Search for the cell housing the specified text and yield its [X, Y] center coordinate. 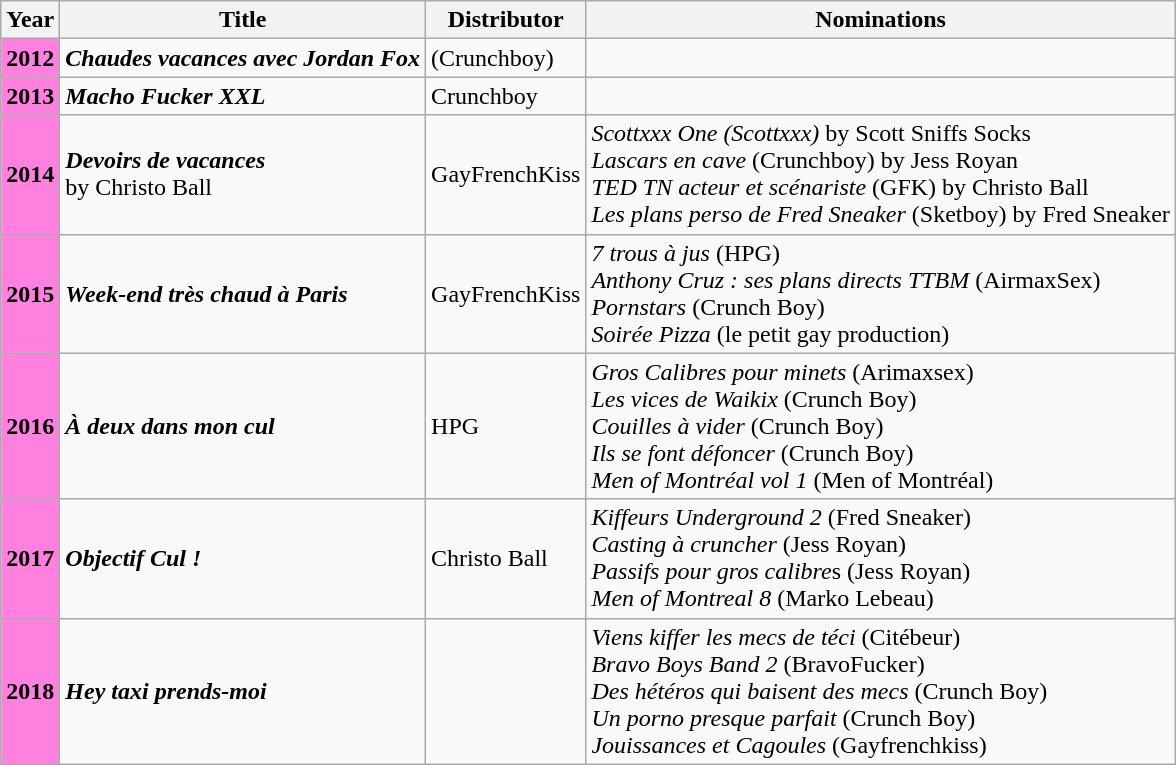
Distributor [506, 20]
Title [243, 20]
HPG [506, 426]
2016 [30, 426]
7 trous à jus (HPG)Anthony Cruz : ses plans directs TTBM (AirmaxSex)Pornstars (Crunch Boy)Soirée Pizza (le petit gay production) [880, 294]
À deux dans mon cul [243, 426]
Week-end très chaud à Paris [243, 294]
Kiffeurs Underground 2 (Fred Sneaker)Casting à cruncher (Jess Royan)Passifs pour gros calibres (Jess Royan)Men of Montreal 8 (Marko Lebeau) [880, 558]
Chaudes vacances avec Jordan Fox [243, 58]
2017 [30, 558]
2013 [30, 96]
Crunchboy [506, 96]
Hey taxi prends-moi [243, 691]
Devoirs de vacancesby Christo Ball [243, 174]
2015 [30, 294]
Christo Ball [506, 558]
2018 [30, 691]
Objectif Cul ! [243, 558]
2012 [30, 58]
Macho Fucker XXL [243, 96]
Nominations [880, 20]
2014 [30, 174]
(Crunchboy) [506, 58]
Year [30, 20]
